Pinpoint the cell where the given text exists, returning its [X, Y] midpoint coordinate. 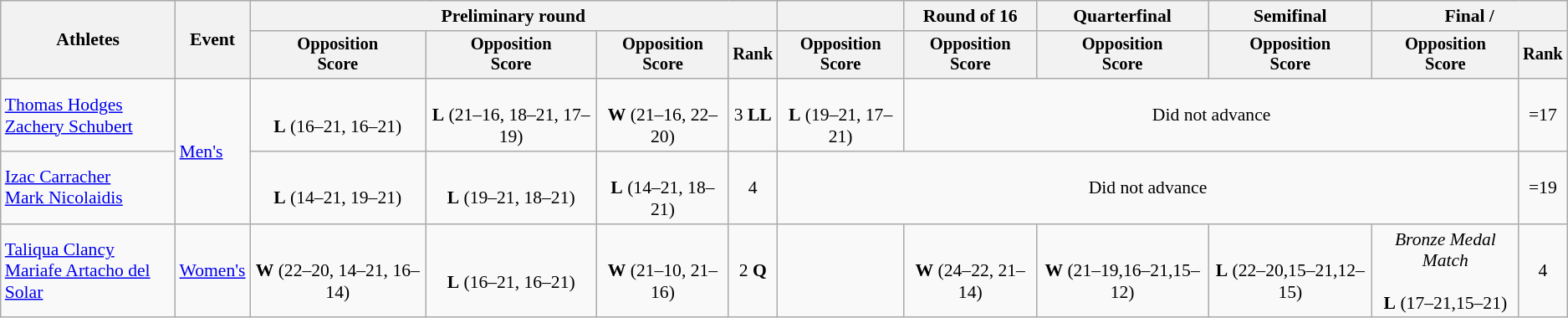
W (21–10, 21–16) [662, 271]
Izac CarracherMark Nicolaidis [89, 187]
Women's [212, 271]
L (14–21, 19–21) [338, 187]
Bronze Medal MatchL (17–21,15–21) [1445, 271]
Round of 16 [970, 16]
Semifinal [1290, 16]
Quarterfinal [1122, 16]
3 LL [753, 115]
Athletes [89, 40]
L (22–20,15–21,12–15) [1290, 271]
W (21–16, 22–20) [662, 115]
W (22–20, 14–21, 16–14) [338, 271]
Preliminary round [513, 16]
Taliqua ClancyMariafe Artacho del Solar [89, 271]
W (21–19,16–21,15–12) [1122, 271]
=17 [1543, 115]
=19 [1543, 187]
Men's [212, 151]
2 Q [753, 271]
L (14–21, 18–21) [662, 187]
Thomas HodgesZachery Schubert [89, 115]
W (24–22, 21–14) [970, 271]
L (19–21, 17–21) [840, 115]
Final / [1470, 16]
L (21–16, 18–21, 17–19) [512, 115]
Event [212, 40]
L (19–21, 18–21) [512, 187]
